For the text-containing cell, return its midpoint in (X, Y) coordinate format. 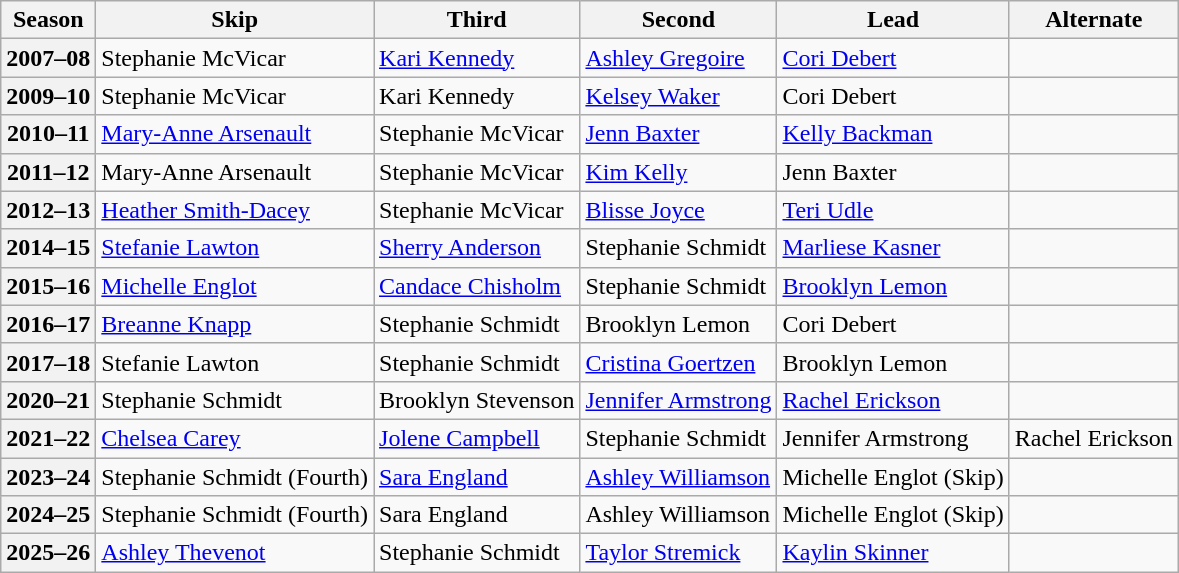
2025–26 (48, 553)
Chelsea Carey (235, 438)
2010–11 (48, 134)
Michelle Englot (235, 286)
2017–18 (48, 362)
Candace Chisholm (477, 286)
2023–24 (48, 477)
2021–22 (48, 438)
Lead (893, 20)
Cristina Goertzen (678, 362)
Ashley Gregoire (678, 58)
Breanne Knapp (235, 324)
Third (477, 20)
Heather Smith-Dacey (235, 210)
Kaylin Skinner (893, 553)
Kelly Backman (893, 134)
2020–21 (48, 400)
Blisse Joyce (678, 210)
Alternate (1094, 20)
Kelsey Waker (678, 96)
2014–15 (48, 248)
Season (48, 20)
2024–25 (48, 515)
Ashley Thevenot (235, 553)
Jolene Campbell (477, 438)
2007–08 (48, 58)
Brooklyn Stevenson (477, 400)
2015–16 (48, 286)
Kim Kelly (678, 172)
Marliese Kasner (893, 248)
2012–13 (48, 210)
Teri Udle (893, 210)
Taylor Stremick (678, 553)
2011–12 (48, 172)
2016–17 (48, 324)
Sherry Anderson (477, 248)
2009–10 (48, 96)
Skip (235, 20)
Second (678, 20)
